Detect which cell encompasses the target text, then output its [x, y] center coordinate. 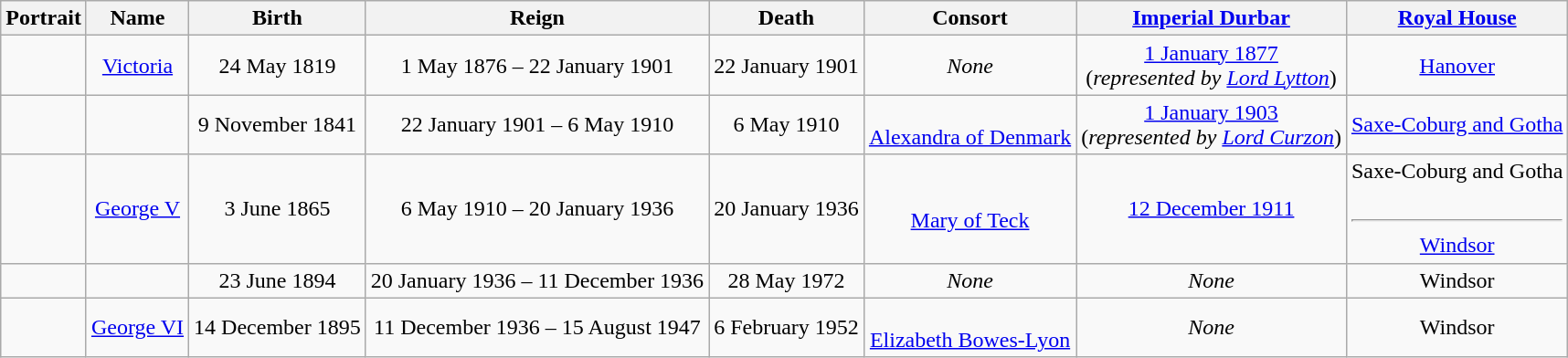
1 January 1903(represented by Lord Curzon) [1212, 124]
6 May 1910 [787, 124]
Birth [278, 18]
23 June 1894 [278, 280]
Mary of Teck [969, 208]
22 January 1901 – 6 May 1910 [537, 124]
6 May 1910 – 20 January 1936 [537, 208]
22 January 1901 [787, 66]
3 June 1865 [278, 208]
Saxe-Coburg and Gotha [1457, 124]
Imperial Durbar [1212, 18]
14 December 1895 [278, 327]
Reign [537, 18]
Name [137, 18]
20 January 1936 [787, 208]
9 November 1841 [278, 124]
Victoria [137, 66]
Alexandra of Denmark [969, 124]
George VI [137, 327]
12 December 1911 [1212, 208]
George V [137, 208]
24 May 1819 [278, 66]
28 May 1972 [787, 280]
6 February 1952 [787, 327]
Portrait [44, 18]
Death [787, 18]
1 January 1877(represented by Lord Lytton) [1212, 66]
Elizabeth Bowes-Lyon [969, 327]
Hanover [1457, 66]
Saxe-Coburg and GothaWindsor [1457, 208]
Consort [969, 18]
11 December 1936 – 15 August 1947 [537, 327]
Royal House [1457, 18]
1 May 1876 – 22 January 1901 [537, 66]
20 January 1936 – 11 December 1936 [537, 280]
